From the cell containing the given text, extract its center point as (x, y) coordinate. 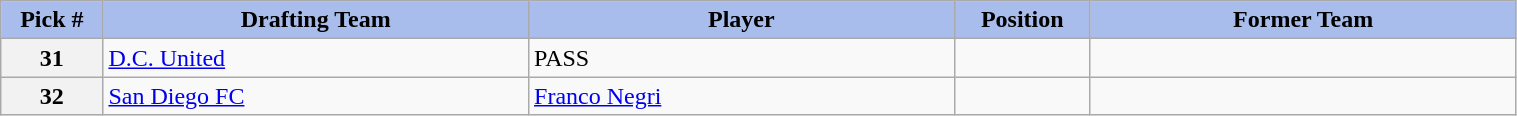
Player (742, 20)
Pick # (52, 20)
Franco Negri (742, 96)
Drafting Team (316, 20)
D.C. United (316, 58)
31 (52, 58)
San Diego FC (316, 96)
Position (1022, 20)
32 (52, 96)
PASS (742, 58)
Former Team (1303, 20)
